Determine the [x, y] coordinate at the center of the cell enclosing the given text.  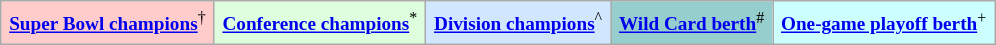
Division champions^ [518, 23]
Wild Card berth# [692, 23]
Super Bowl champions† [108, 23]
Conference champions* [320, 23]
One-game playoff berth+ [884, 23]
